Find where the given text appears and provide that cell's center as (x, y) coordinate. 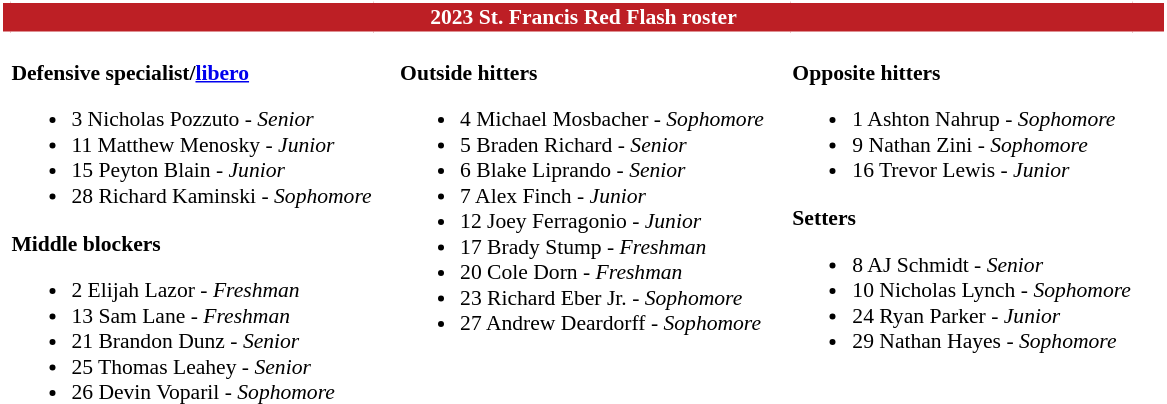
2023 St. Francis Red Flash roster (584, 18)
